Capture the cell that displays the provided text and extract its [x, y] central coordinate. 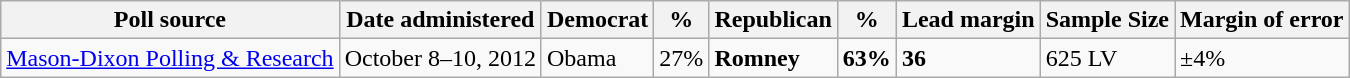
Sample Size [1107, 20]
October 8–10, 2012 [440, 58]
Poll source [170, 20]
Republican [773, 20]
Mason-Dixon Polling & Research [170, 58]
Margin of error [1262, 20]
±4% [1262, 58]
36 [968, 58]
Democrat [597, 20]
625 LV [1107, 58]
Lead margin [968, 20]
Romney [773, 58]
63% [866, 58]
Date administered [440, 20]
27% [682, 58]
Obama [597, 58]
